Provide the [x, y] coordinate of the cell's center where the given text is located.  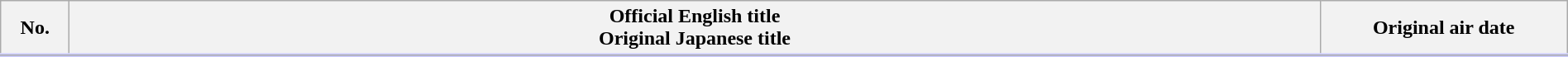
No. [35, 28]
Original air date [1444, 28]
Official English titleOriginal Japanese title [695, 28]
